Return (X, Y) of the center of cell containing provided text 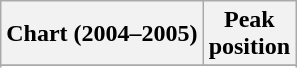
Peakposition (249, 34)
Chart (2004–2005) (102, 34)
